Return the [X, Y] coordinate for the center point of the cell that contains the specified text.  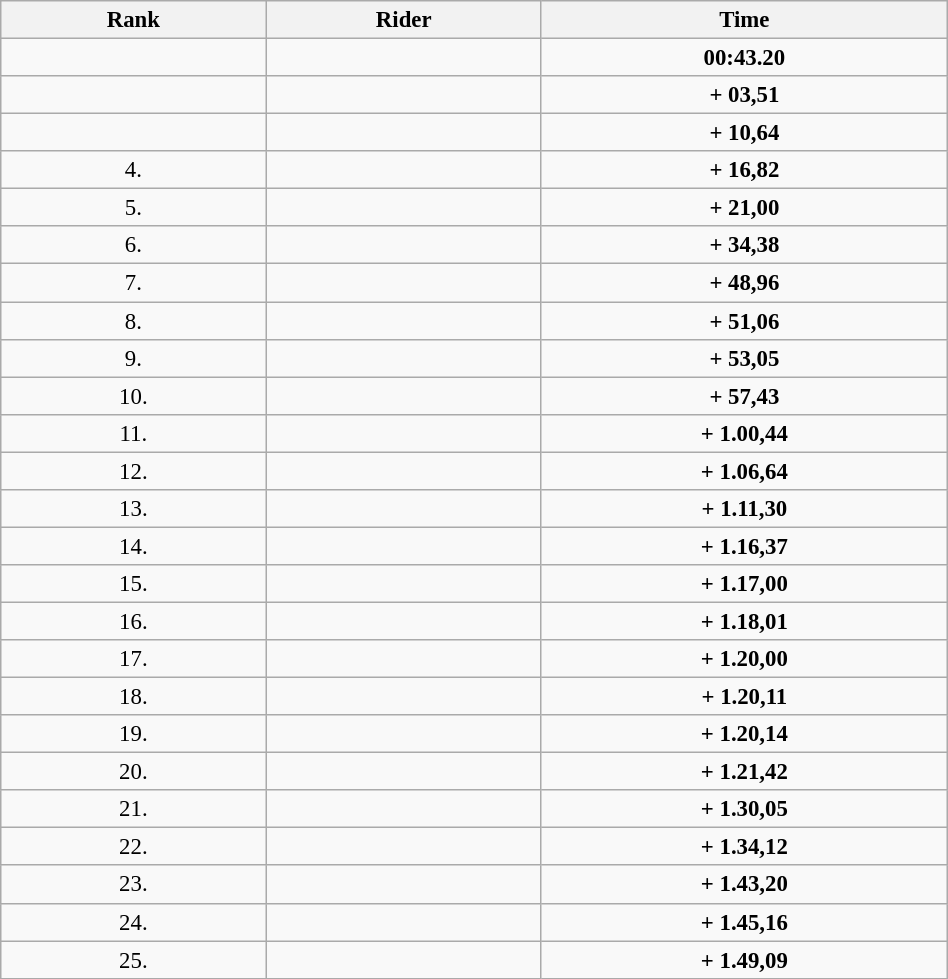
7. [134, 283]
18. [134, 697]
+ 1.20,11 [744, 697]
6. [134, 245]
12. [134, 471]
19. [134, 734]
23. [134, 885]
15. [134, 584]
+ 51,06 [744, 321]
+ 1.16,37 [744, 546]
+ 1.20,14 [744, 734]
+ 1.00,44 [744, 433]
+ 1.06,64 [744, 471]
+ 57,43 [744, 396]
+ 1.18,01 [744, 621]
14. [134, 546]
24. [134, 922]
Rank [134, 20]
22. [134, 847]
+ 1.49,09 [744, 960]
8. [134, 321]
+ 21,00 [744, 208]
9. [134, 358]
10. [134, 396]
20. [134, 772]
4. [134, 170]
17. [134, 659]
+ 53,05 [744, 358]
00:43.20 [744, 58]
+ 34,38 [744, 245]
11. [134, 433]
5. [134, 208]
13. [134, 509]
Time [744, 20]
+ 1.45,16 [744, 922]
+ 03,51 [744, 95]
+ 1.43,20 [744, 885]
+ 16,82 [744, 170]
+ 1.30,05 [744, 809]
+ 1.34,12 [744, 847]
Rider [404, 20]
+ 48,96 [744, 283]
25. [134, 960]
21. [134, 809]
+ 1.17,00 [744, 584]
16. [134, 621]
+ 1.21,42 [744, 772]
+ 1.11,30 [744, 509]
+ 10,64 [744, 133]
+ 1.20,00 [744, 659]
